Extract the [x, y] coordinate from the center of the cell holding the provided text.  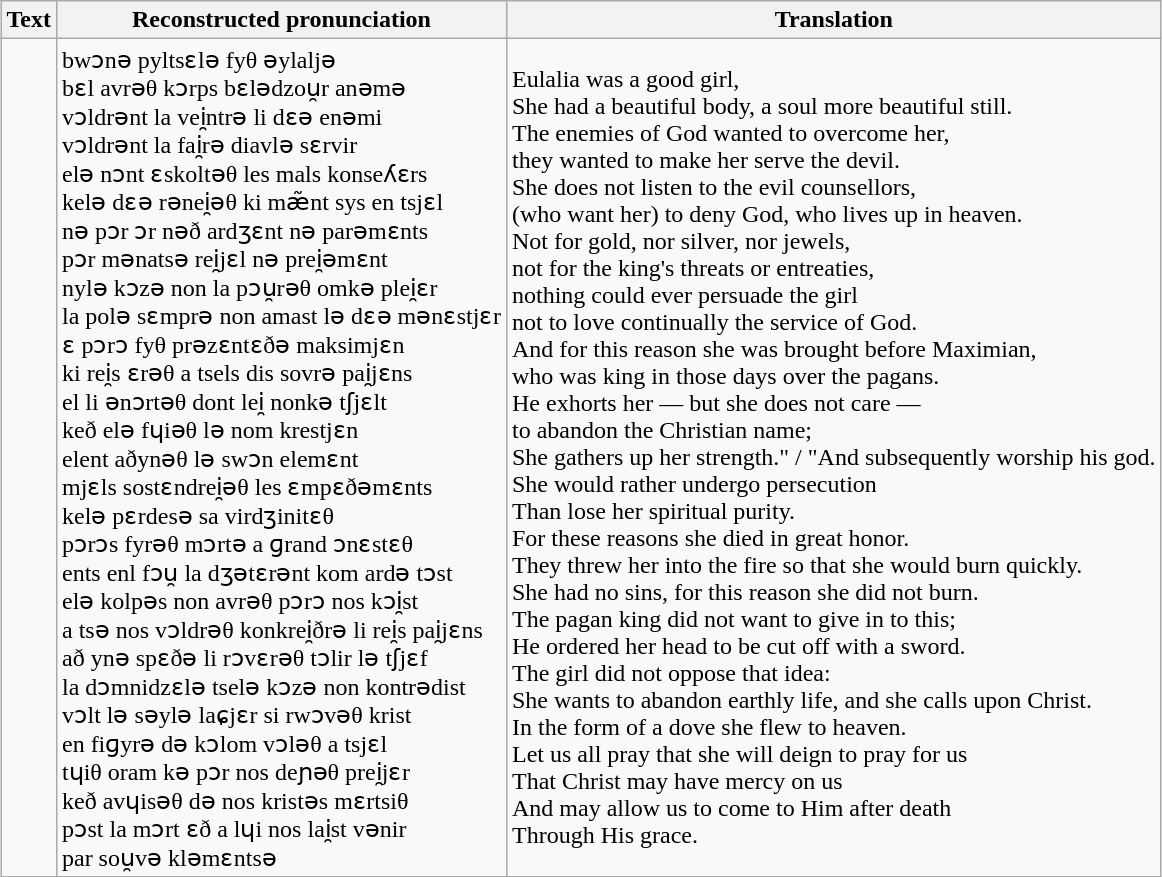
Reconstructed pronunciation [281, 20]
Text [29, 20]
Translation [834, 20]
